Provide the [X, Y] coordinate of the cell's center where the given text is located.  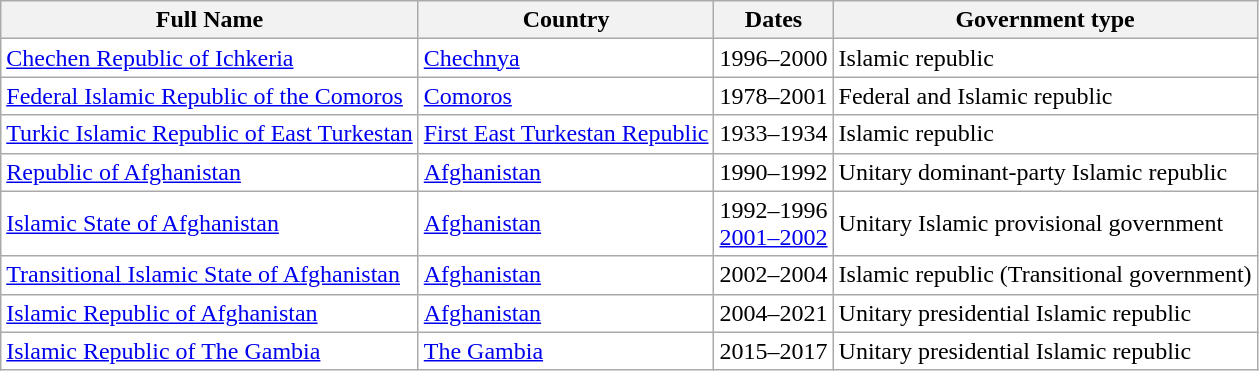
Dates [774, 20]
1933–1934 [774, 134]
Transitional Islamic State of Afghanistan [210, 275]
1992–19962001–2002 [774, 224]
Federal Islamic Republic of the Comoros [210, 96]
1996–2000 [774, 58]
Federal and Islamic republic [1045, 96]
1990–1992 [774, 172]
Islamic republic (Transitional government) [1045, 275]
First East Turkestan Republic [566, 134]
Chechen Republic of Ichkeria [210, 58]
Country [566, 20]
Islamic Republic of Afghanistan [210, 313]
Republic of Afghanistan [210, 172]
Chechnya [566, 58]
Turkic Islamic Republic of East Turkestan [210, 134]
Unitary dominant-party Islamic republic [1045, 172]
1978–2001 [774, 96]
Unitary Islamic provisional government [1045, 224]
2015–2017 [774, 351]
Comoros [566, 96]
Full Name [210, 20]
Islamic State of Afghanistan [210, 224]
The Gambia [566, 351]
Government type [1045, 20]
2002–2004 [774, 275]
2004–2021 [774, 313]
Islamic Republic of The Gambia [210, 351]
